Pinpoint the cell where the given text exists, returning its [X, Y] midpoint coordinate. 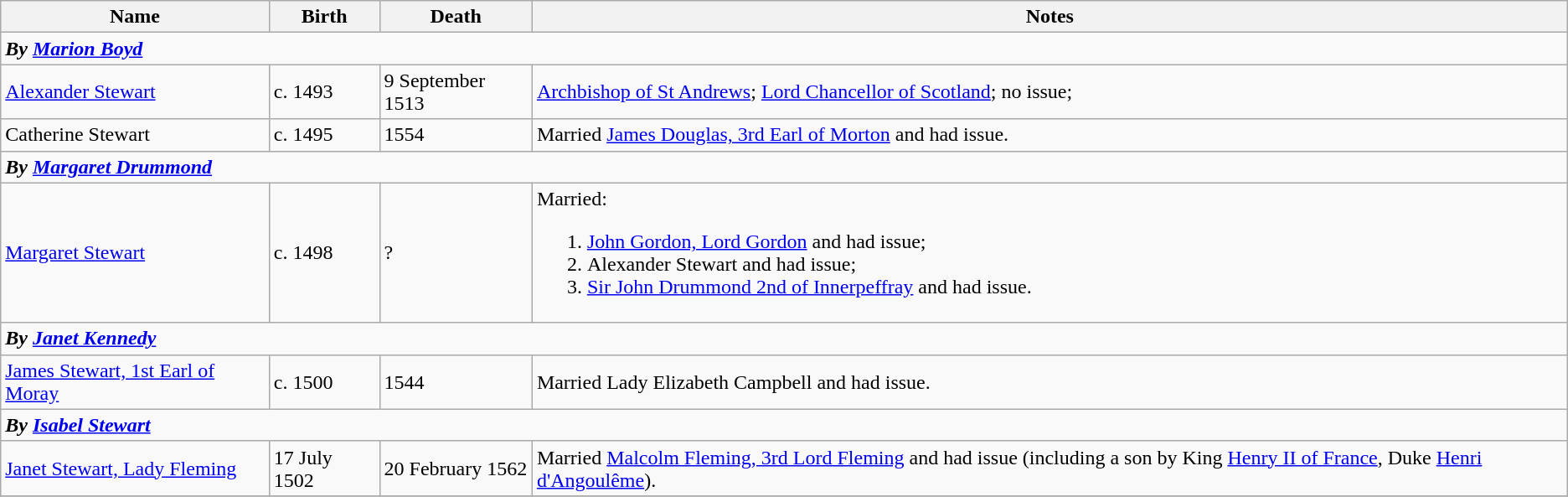
Margaret Stewart [136, 253]
c. 1495 [324, 135]
Notes [1050, 17]
Married James Douglas, 3rd Earl of Morton and had issue. [1050, 135]
9 September 1513 [456, 92]
20 February 1562 [456, 468]
c. 1500 [324, 382]
? [456, 253]
1554 [456, 135]
c. 1493 [324, 92]
17 July 1502 [324, 468]
Married:John Gordon, Lord Gordon and had issue;Alexander Stewart and had issue;Sir John Drummond 2nd of Innerpeffray and had issue. [1050, 253]
Death [456, 17]
Birth [324, 17]
Archbishop of St Andrews; Lord Chancellor of Scotland; no issue; [1050, 92]
Name [136, 17]
c. 1498 [324, 253]
Married Lady Elizabeth Campbell and had issue. [1050, 382]
By Janet Kennedy [784, 339]
Married Malcolm Fleming, 3rd Lord Fleming and had issue (including a son by King Henry II of France, Duke Henri d'Angoulême). [1050, 468]
Janet Stewart, Lady Fleming [136, 468]
Catherine Stewart [136, 135]
James Stewart, 1st Earl of Moray [136, 382]
By Isabel Stewart [784, 425]
1544 [456, 382]
By Marion Boyd [784, 49]
Alexander Stewart [136, 92]
By Margaret Drummond [784, 167]
